Output the [X, Y] coordinate of the center of the cell containing the given text.  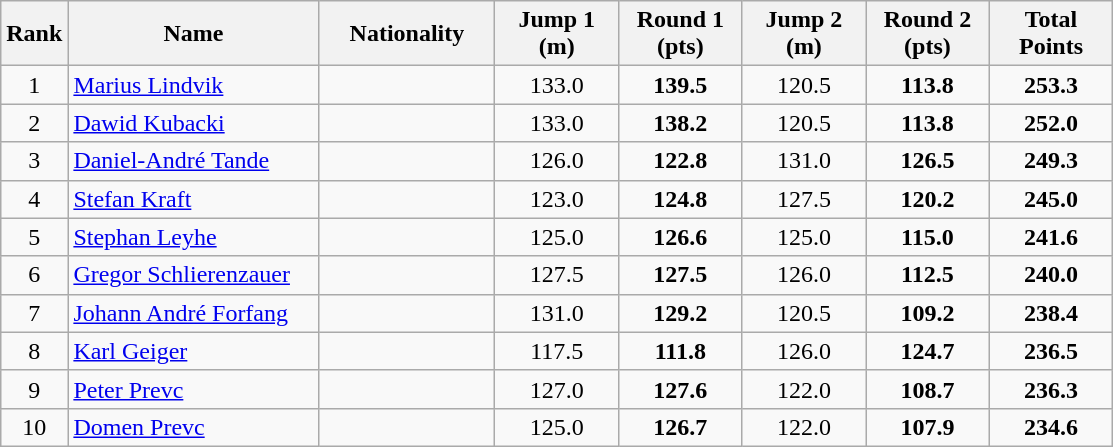
117.5 [557, 351]
236.3 [1051, 389]
126.5 [928, 161]
Round 2 (pts) [928, 34]
115.0 [928, 237]
253.3 [1051, 85]
5 [34, 237]
Stefan Kraft [194, 199]
Peter Prevc [194, 389]
4 [34, 199]
109.2 [928, 313]
Total Points [1051, 34]
127.0 [557, 389]
249.3 [1051, 161]
Domen Prevc [194, 427]
Marius Lindvik [194, 85]
Dawid Kubacki [194, 123]
127.6 [681, 389]
Jump 1 (m) [557, 34]
112.5 [928, 275]
Name [194, 34]
108.7 [928, 389]
Jump 2 (m) [804, 34]
Gregor Schlierenzauer [194, 275]
126.6 [681, 237]
124.7 [928, 351]
2 [34, 123]
245.0 [1051, 199]
10 [34, 427]
111.8 [681, 351]
126.7 [681, 427]
138.2 [681, 123]
3 [34, 161]
Round 1 (pts) [681, 34]
124.8 [681, 199]
240.0 [1051, 275]
129.2 [681, 313]
Daniel-André Tande [194, 161]
8 [34, 351]
1 [34, 85]
139.5 [681, 85]
9 [34, 389]
122.8 [681, 161]
Nationality [407, 34]
238.4 [1051, 313]
Johann André Forfang [194, 313]
Karl Geiger [194, 351]
107.9 [928, 427]
6 [34, 275]
Stephan Leyhe [194, 237]
123.0 [557, 199]
236.5 [1051, 351]
234.6 [1051, 427]
Rank [34, 34]
252.0 [1051, 123]
120.2 [928, 199]
241.6 [1051, 237]
7 [34, 313]
